Search for the cell housing the specified text and yield its (x, y) center coordinate. 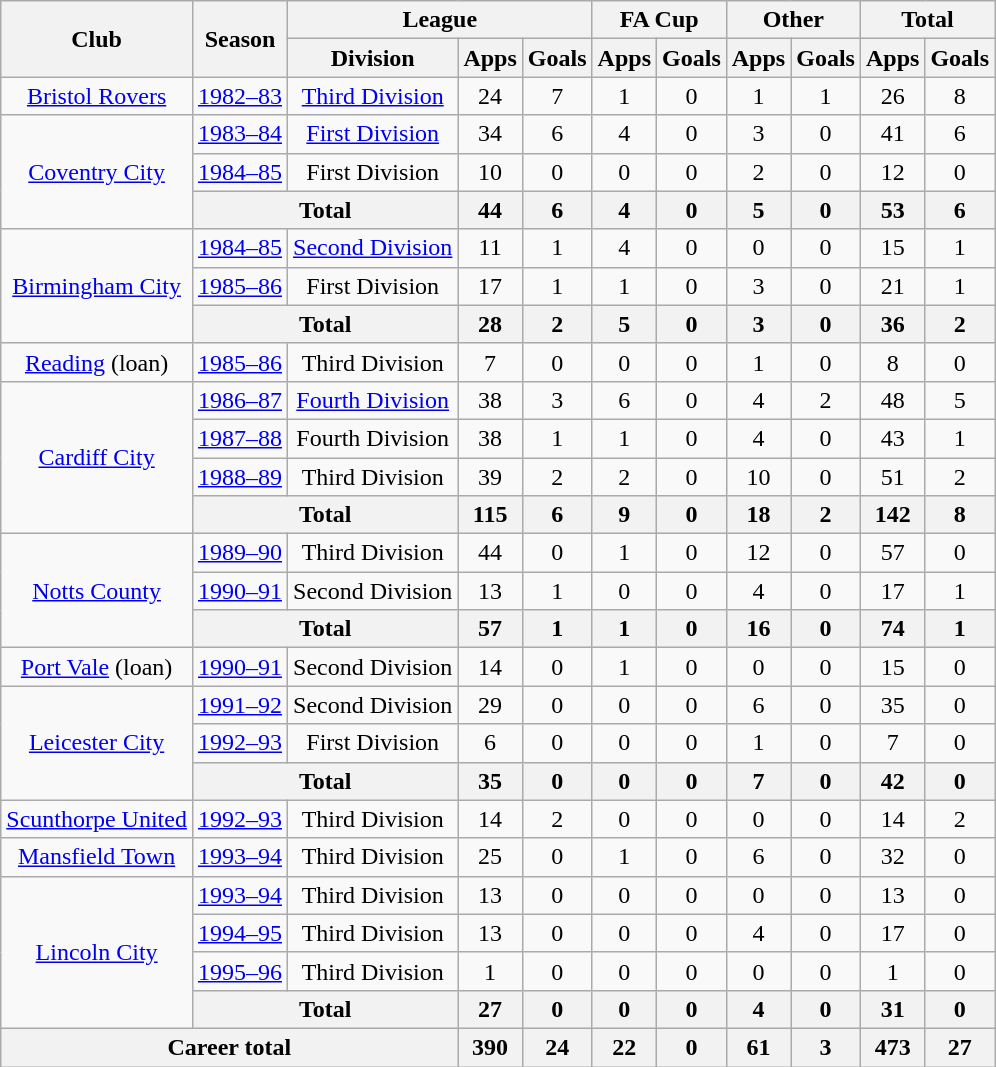
Birmingham City (97, 286)
Career total (230, 1047)
Reading (loan) (97, 362)
36 (892, 324)
Season (240, 39)
29 (490, 705)
41 (892, 134)
48 (892, 400)
473 (892, 1047)
Mansfield Town (97, 857)
Lincoln City (97, 952)
FA Cup (659, 20)
390 (490, 1047)
25 (490, 857)
32 (892, 857)
21 (892, 286)
League (440, 20)
1982–83 (240, 96)
28 (490, 324)
Division (373, 58)
42 (892, 781)
115 (490, 515)
9 (624, 515)
Other (793, 20)
31 (892, 1009)
Cardiff City (97, 457)
1989–90 (240, 553)
51 (892, 477)
18 (758, 515)
74 (892, 629)
Notts County (97, 591)
16 (758, 629)
61 (758, 1047)
Coventry City (97, 172)
1983–84 (240, 134)
22 (624, 1047)
Leicester City (97, 743)
1991–92 (240, 705)
1987–88 (240, 438)
Bristol Rovers (97, 96)
53 (892, 210)
1986–87 (240, 400)
Scunthorpe United (97, 819)
34 (490, 134)
142 (892, 515)
Port Vale (loan) (97, 667)
11 (490, 248)
Club (97, 39)
43 (892, 438)
1994–95 (240, 933)
1995–96 (240, 971)
39 (490, 477)
1988–89 (240, 477)
26 (892, 96)
